Pinpoint the cell where the given text exists, returning its (X, Y) midpoint coordinate. 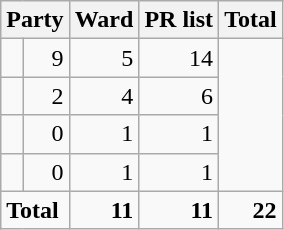
9 (46, 58)
22 (251, 210)
Ward (104, 20)
Party (35, 20)
PR list (179, 20)
4 (104, 96)
5 (104, 58)
2 (46, 96)
6 (179, 96)
14 (179, 58)
